From the cell containing the given text, extract its center point as [x, y] coordinate. 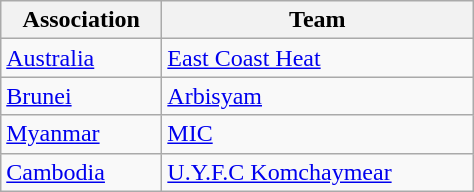
Arbisyam [318, 96]
Team [318, 20]
MIC [318, 134]
Brunei [82, 96]
Myanmar [82, 134]
U.Y.F.C Komchaymear [318, 172]
Australia [82, 58]
Association [82, 20]
East Coast Heat [318, 58]
Cambodia [82, 172]
